Find where the given text appears and provide that cell's center as [x, y] coordinate. 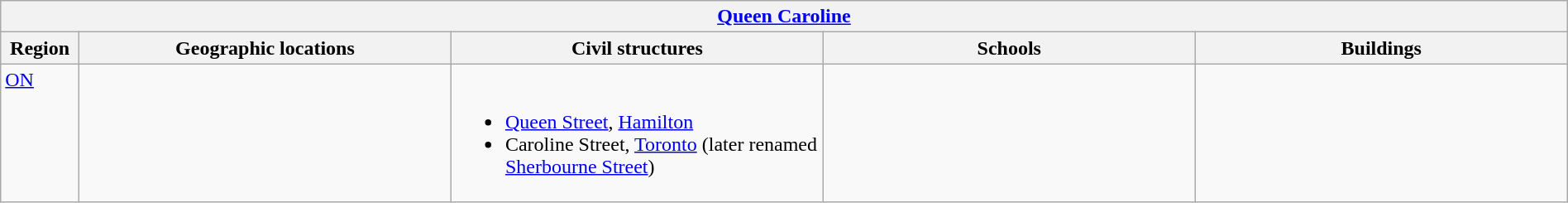
Buildings [1381, 48]
ON [40, 133]
Queen Caroline [784, 17]
Geographic locations [265, 48]
Region [40, 48]
Civil structures [637, 48]
Schools [1009, 48]
Queen Street, HamiltonCaroline Street, Toronto (later renamed Sherbourne Street) [637, 133]
